For the text-containing cell, return its midpoint in (X, Y) coordinate format. 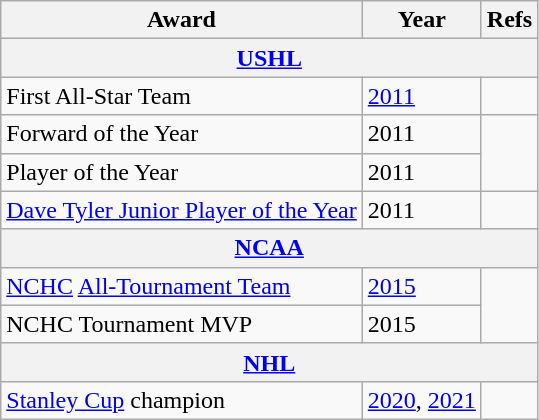
NHL (270, 362)
Year (422, 20)
NCHC Tournament MVP (182, 324)
Dave Tyler Junior Player of the Year (182, 210)
NCHC All-Tournament Team (182, 286)
Forward of the Year (182, 134)
Award (182, 20)
Player of the Year (182, 172)
First All-Star Team (182, 96)
Stanley Cup champion (182, 400)
Refs (509, 20)
USHL (270, 58)
NCAA (270, 248)
2020, 2021 (422, 400)
